Detect which cell encompasses the target text, then output its [X, Y] center coordinate. 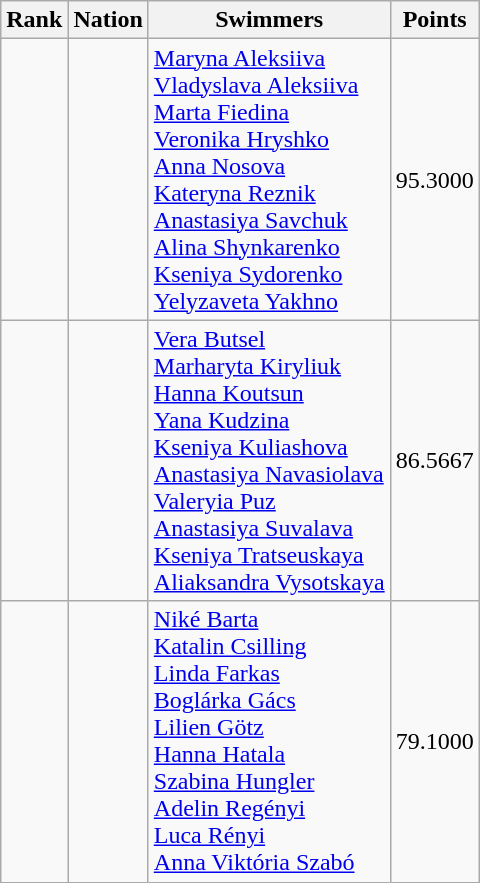
Points [434, 20]
86.5667 [434, 460]
79.1000 [434, 742]
Niké BartaKatalin CsillingLinda FarkasBoglárka GácsLilien GötzHanna HatalaSzabina HunglerAdelin Regényi Luca RényiAnna Viktória Szabó [269, 742]
Swimmers [269, 20]
Nation [108, 20]
95.3000 [434, 180]
Rank [34, 20]
